Scan for the cell matching the given text and deliver its (x, y) coordinate at center. 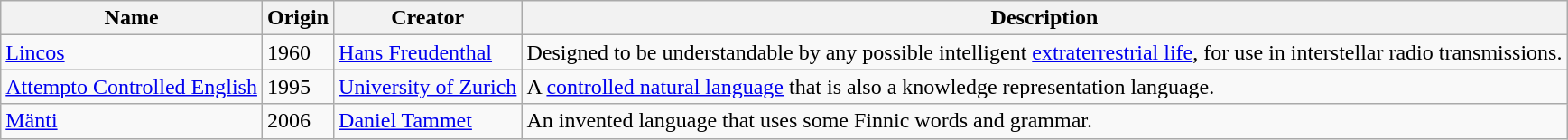
Designed to be understandable by any possible intelligent extraterrestrial life, for use in interstellar radio transmissions. (1044, 52)
Lincos (132, 52)
Description (1044, 18)
Origin (298, 18)
A controlled natural language that is also a knowledge representation language. (1044, 87)
Name (132, 18)
2006 (298, 121)
1995 (298, 87)
Creator (428, 18)
Daniel Tammet (428, 121)
University of Zurich (428, 87)
An invented language that uses some Finnic words and grammar. (1044, 121)
1960 (298, 52)
Mänti (132, 121)
Attempto Controlled English (132, 87)
Hans Freudenthal (428, 52)
